From the cell containing the given text, extract its center point as [x, y] coordinate. 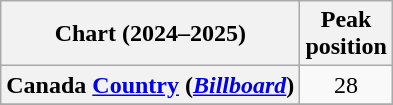
Canada Country (Billboard) [150, 85]
Peakposition [346, 34]
Chart (2024–2025) [150, 34]
28 [346, 85]
